From the cell containing the given text, extract its center point as (X, Y) coordinate. 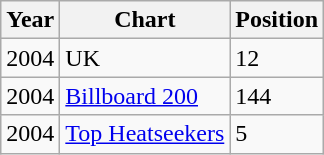
Chart (145, 20)
Top Heatseekers (145, 134)
12 (277, 58)
UK (145, 58)
Position (277, 20)
Billboard 200 (145, 96)
Year (30, 20)
144 (277, 96)
5 (277, 134)
